Identify which cell holds the provided text, then report its (x, y) central coordinate. 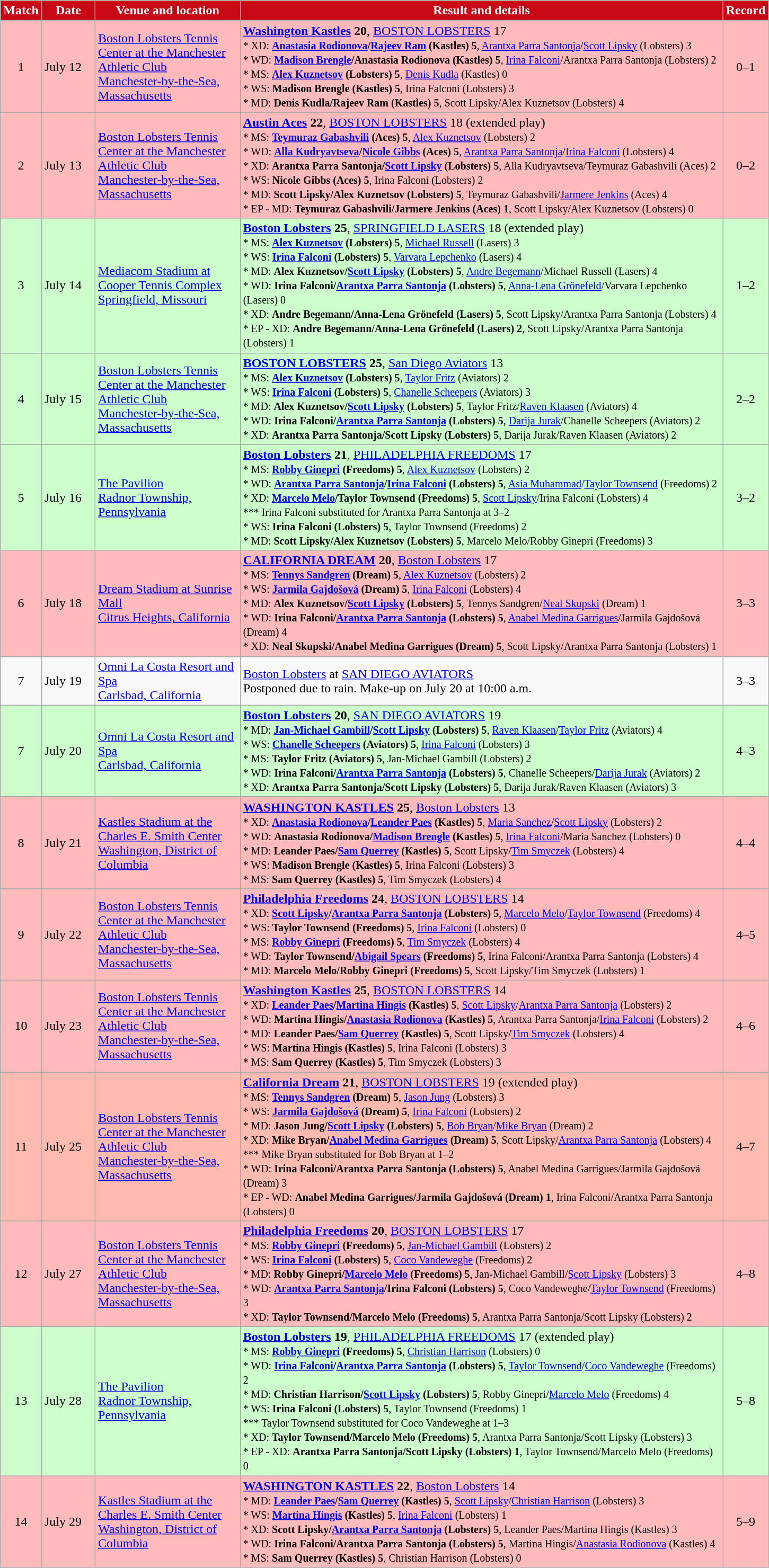
July 27 (68, 1274)
July 19 (68, 681)
Result and details (481, 11)
July 21 (68, 842)
14 (21, 1521)
July 18 (68, 603)
0–1 (746, 67)
July 13 (68, 165)
4–7 (746, 1146)
4–8 (746, 1274)
4–4 (746, 842)
3 (21, 286)
Record (746, 11)
1 (21, 67)
10 (21, 1026)
Date (68, 11)
6 (21, 603)
Dream Stadium at Sunrise MallCitrus Heights, California (168, 603)
13 (21, 1402)
9 (21, 934)
July 16 (68, 497)
Boston Lobsters at SAN DIEGO AVIATORSPostponed due to rain. Make-up on July 20 at 10:00 a.m. (481, 681)
5–8 (746, 1402)
July 25 (68, 1146)
12 (21, 1274)
July 23 (68, 1026)
July 29 (68, 1521)
4–3 (746, 751)
1–2 (746, 286)
8 (21, 842)
0–2 (746, 165)
2–2 (746, 398)
2 (21, 165)
11 (21, 1146)
July 15 (68, 398)
July 28 (68, 1402)
5–9 (746, 1521)
3–2 (746, 497)
July 20 (68, 751)
4 (21, 398)
July 12 (68, 67)
Mediacom Stadium at Cooper Tennis ComplexSpringfield, Missouri (168, 286)
July 14 (68, 286)
4–5 (746, 934)
Match (21, 11)
Venue and location (168, 11)
5 (21, 497)
4–6 (746, 1026)
July 22 (68, 934)
